Output the [X, Y] coordinate of the center of the cell containing the given text.  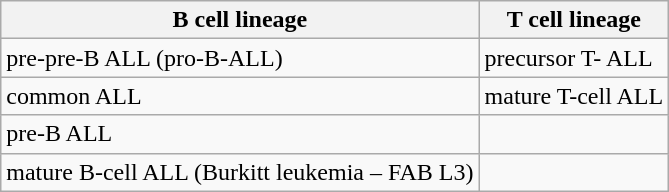
precursor T- ALL [574, 58]
mature T-cell ALL [574, 96]
pre-pre-B ALL (pro-B-ALL) [240, 58]
mature B-cell ALL (Burkitt leukemia – FAB L3) [240, 172]
pre-B ALL [240, 134]
T cell lineage [574, 20]
B cell lineage [240, 20]
common ALL [240, 96]
